Return (X, Y) of the center of cell containing provided text 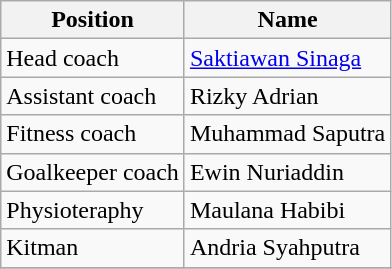
Fitness coach (93, 134)
Position (93, 20)
Kitman (93, 248)
Ewin Nuriaddin (287, 172)
Maulana Habibi (287, 210)
Head coach (93, 58)
Muhammad Saputra (287, 134)
Name (287, 20)
Goalkeeper coach (93, 172)
Andria Syahputra (287, 248)
Physioteraphy (93, 210)
Assistant coach (93, 96)
Saktiawan Sinaga (287, 58)
Rizky Adrian (287, 96)
